Scan for the cell matching the given text and deliver its (X, Y) coordinate at center. 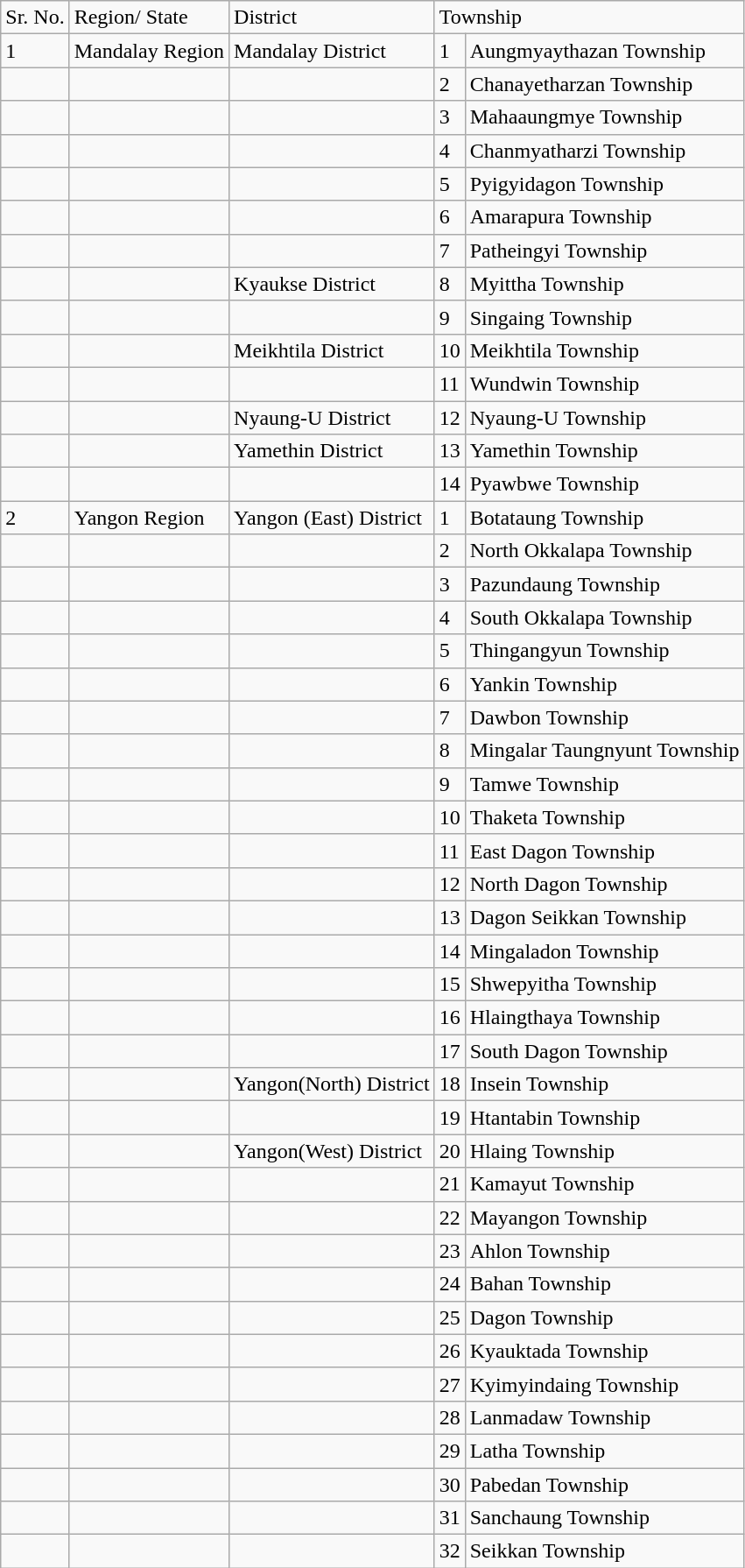
27 (450, 1384)
Singaing Township (604, 317)
Pyigyidagon Township (604, 184)
Region/ State (149, 18)
18 (450, 1084)
South Dagon Township (604, 1051)
Yangon(West) District (333, 1151)
Thaketa Township (604, 817)
29 (450, 1451)
Yangon Region (149, 518)
Township (589, 18)
Yangon (East) District (333, 518)
17 (450, 1051)
Dawbon Township (604, 717)
Pyawbwe Township (604, 484)
16 (450, 1018)
Yankin Township (604, 684)
Meikhtila District (333, 350)
Yangon(North) District (333, 1084)
Amarapura Township (604, 217)
Aungmyaythazan Township (604, 51)
Yamethin District (333, 451)
24 (450, 1284)
Mingaladon Township (604, 950)
Chanayetharzan Township (604, 84)
Mayangon Township (604, 1218)
25 (450, 1317)
Botataung Township (604, 518)
Yamethin Township (604, 451)
23 (450, 1251)
Meikhtila Township (604, 350)
19 (450, 1118)
North Okkalapa Township (604, 551)
East Dagon Township (604, 851)
North Dagon Township (604, 884)
Chanmyatharzi Township (604, 151)
Dagon Seikkan Township (604, 917)
Ahlon Township (604, 1251)
District (333, 18)
21 (450, 1184)
Htantabin Township (604, 1118)
32 (450, 1551)
Bahan Township (604, 1284)
Latha Township (604, 1451)
Mandalay District (333, 51)
Pabedan Township (604, 1485)
Kyimyindaing Township (604, 1384)
Sanchaung Township (604, 1518)
30 (450, 1485)
26 (450, 1351)
Lanmadaw Township (604, 1417)
Mandalay Region (149, 51)
22 (450, 1218)
20 (450, 1151)
Kamayut Township (604, 1184)
Kyauktada Township (604, 1351)
Shwepyitha Township (604, 985)
Patheingyi Township (604, 251)
Pazundaung Township (604, 584)
Myittha Township (604, 284)
Thingangyun Township (604, 651)
31 (450, 1518)
Nyaung-U District (333, 418)
Sr. No. (35, 18)
Wundwin Township (604, 384)
Hlaing Township (604, 1151)
28 (450, 1417)
Mingalar Taungnyunt Township (604, 751)
Hlaingthaya Township (604, 1018)
Tamwe Township (604, 784)
Nyaung-U Township (604, 418)
Kyaukse District (333, 284)
South Okkalapa Township (604, 618)
Mahaaungmye Township (604, 117)
Insein Township (604, 1084)
Dagon Township (604, 1317)
Seikkan Township (604, 1551)
15 (450, 985)
